Detect which cell encompasses the target text, then output its (X, Y) center coordinate. 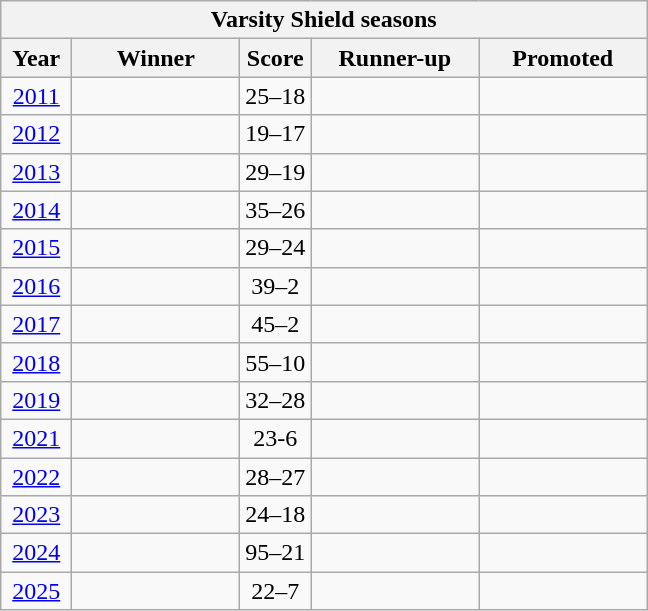
2015 (36, 248)
2016 (36, 286)
2023 (36, 515)
Promoted (563, 58)
29–24 (276, 248)
95–21 (276, 553)
45–2 (276, 324)
2024 (36, 553)
Varsity Shield seasons (324, 20)
2011 (36, 96)
2018 (36, 362)
22–7 (276, 591)
Year (36, 58)
2021 (36, 438)
55–10 (276, 362)
35–26 (276, 210)
25–18 (276, 96)
2017 (36, 324)
39–2 (276, 286)
2014 (36, 210)
Winner (156, 58)
Runner-up (395, 58)
24–18 (276, 515)
Score (276, 58)
29–19 (276, 172)
32–28 (276, 400)
23-6 (276, 438)
2022 (36, 477)
2025 (36, 591)
19–17 (276, 134)
2013 (36, 172)
28–27 (276, 477)
2019 (36, 400)
2012 (36, 134)
